Identify which cell holds the provided text, then report its [X, Y] central coordinate. 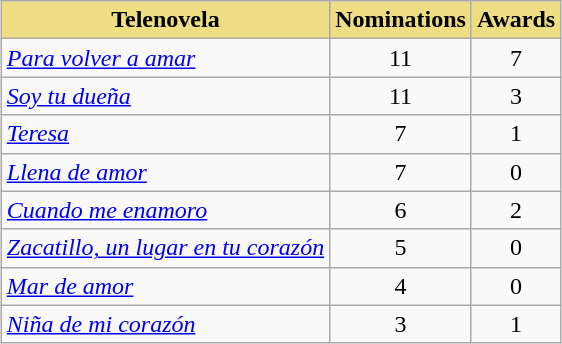
2 [516, 210]
Llena de amor [165, 172]
5 [401, 248]
Zacatillo, un lugar en tu corazón [165, 248]
Mar de amor [165, 286]
Para volver a amar [165, 58]
Nominations [401, 20]
Cuando me enamoro [165, 210]
4 [401, 286]
Soy tu dueña [165, 96]
Telenovela [165, 20]
Teresa [165, 134]
6 [401, 210]
Niña de mi corazón [165, 324]
Awards [516, 20]
